Detect which cell encompasses the target text, then output its (X, Y) center coordinate. 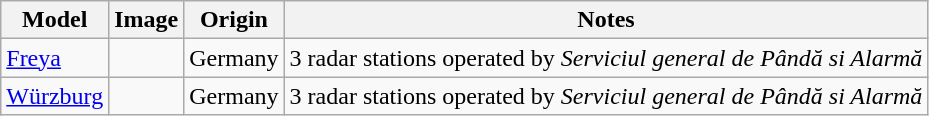
Notes (606, 20)
Würzburg (55, 96)
Image (146, 20)
Model (55, 20)
Origin (234, 20)
Freya (55, 58)
